Search for the cell housing the specified text and yield its (X, Y) center coordinate. 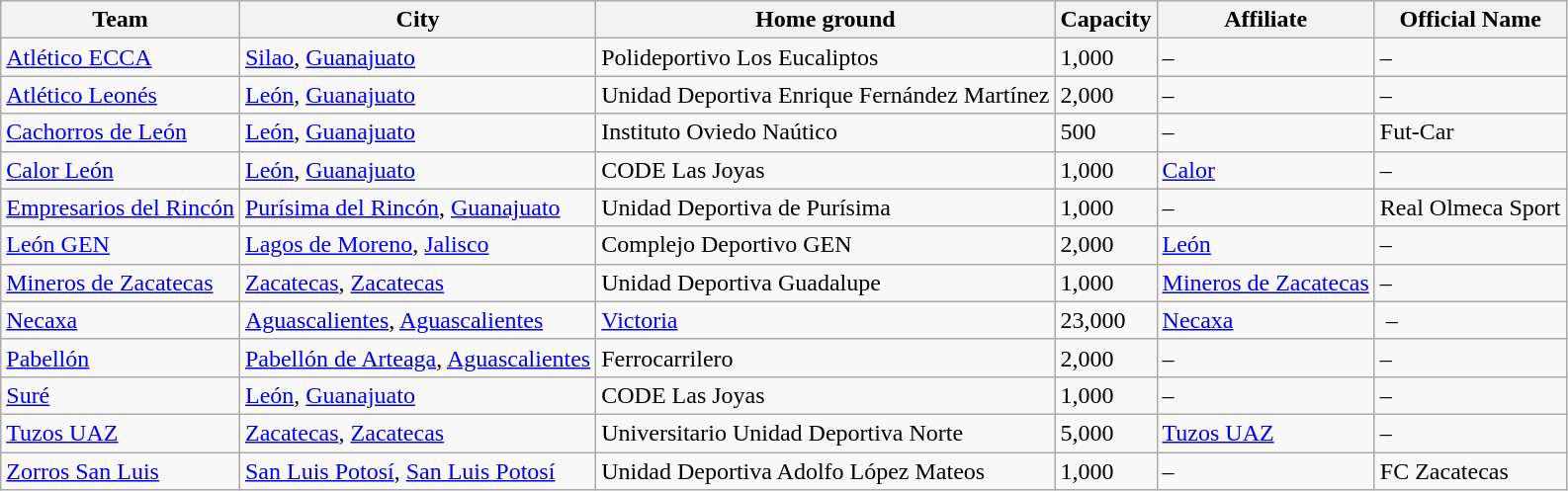
Aguascalientes, Aguascalientes (417, 320)
Unidad Deportiva Adolfo López Mateos (826, 471)
Calor León (121, 170)
San Luis Potosí, San Luis Potosí (417, 471)
Universitario Unidad Deportiva Norte (826, 433)
5,000 (1105, 433)
León GEN (121, 245)
23,000 (1105, 320)
Silao, Guanajuato (417, 57)
Victoria (826, 320)
Atlético ECCA (121, 57)
Ferrocarrilero (826, 358)
Affiliate (1265, 20)
Purísima del Rincón, Guanajuato (417, 207)
Polideportivo Los Eucaliptos (826, 57)
León (1265, 245)
Calor (1265, 170)
FC Zacatecas (1470, 471)
Home ground (826, 20)
Suré (121, 395)
Empresarios del Rincón (121, 207)
Pabellón de Arteaga, Aguascalientes (417, 358)
Unidad Deportiva Guadalupe (826, 283)
500 (1105, 132)
Unidad Deportiva de Purísima (826, 207)
Cachorros de León (121, 132)
Complejo Deportivo GEN (826, 245)
Fut-Car (1470, 132)
Lagos de Moreno, Jalisco (417, 245)
Instituto Oviedo Naútico (826, 132)
Team (121, 20)
Real Olmeca Sport (1470, 207)
Capacity (1105, 20)
Official Name (1470, 20)
Zorros San Luis (121, 471)
Pabellón (121, 358)
Unidad Deportiva Enrique Fernández Martínez (826, 95)
Atlético Leonés (121, 95)
City (417, 20)
